Identify which cell holds the provided text, then report its (X, Y) central coordinate. 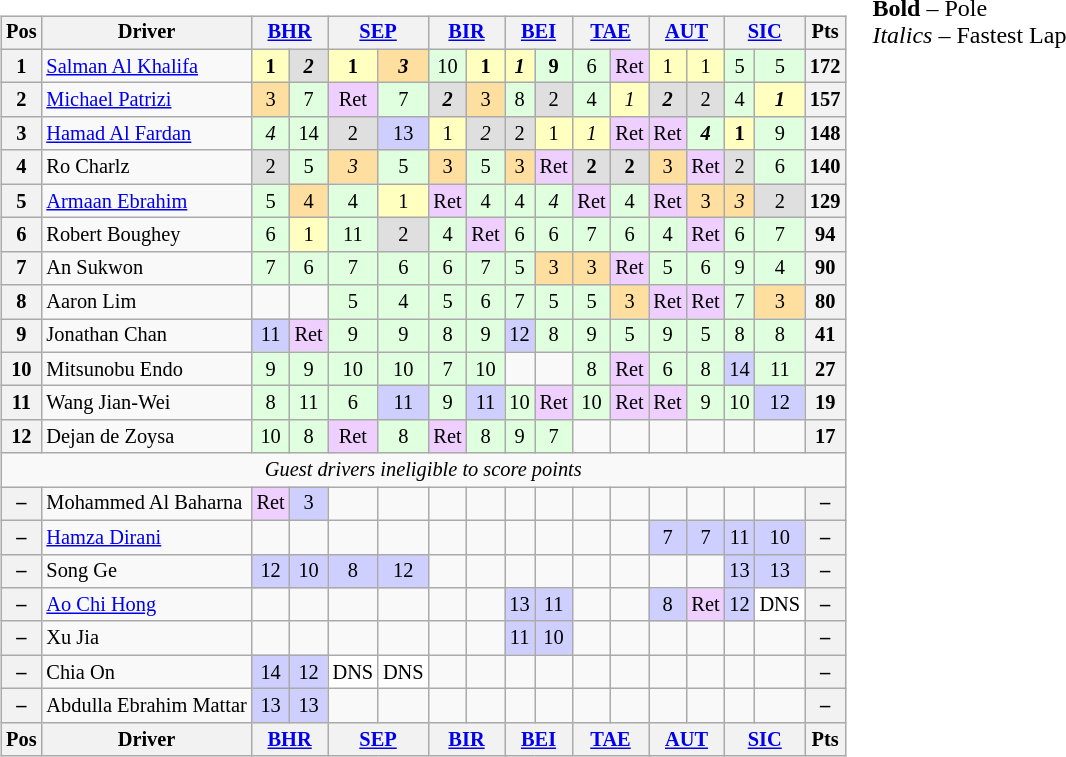
Mohammed Al Baharna (146, 504)
Mitsunobu Endo (146, 369)
Armaan Ebrahim (146, 201)
27 (825, 369)
Robert Boughey (146, 235)
19 (825, 403)
Salman Al Khalifa (146, 66)
Chia On (146, 672)
An Sukwon (146, 268)
41 (825, 336)
Ro Charlz (146, 167)
Aaron Lim (146, 302)
80 (825, 302)
Jonathan Chan (146, 336)
129 (825, 201)
Ao Chi Hong (146, 605)
94 (825, 235)
90 (825, 268)
Dejan de Zoysa (146, 437)
Abdulla Ebrahim Mattar (146, 706)
Michael Patrizi (146, 100)
Wang Jian-Wei (146, 403)
Hamza Dirani (146, 537)
140 (825, 167)
17 (825, 437)
Song Ge (146, 571)
148 (825, 134)
172 (825, 66)
Guest drivers ineligible to score points (423, 470)
Xu Jia (146, 638)
157 (825, 100)
Hamad Al Fardan (146, 134)
